Detect which cell encompasses the target text, then output its (x, y) center coordinate. 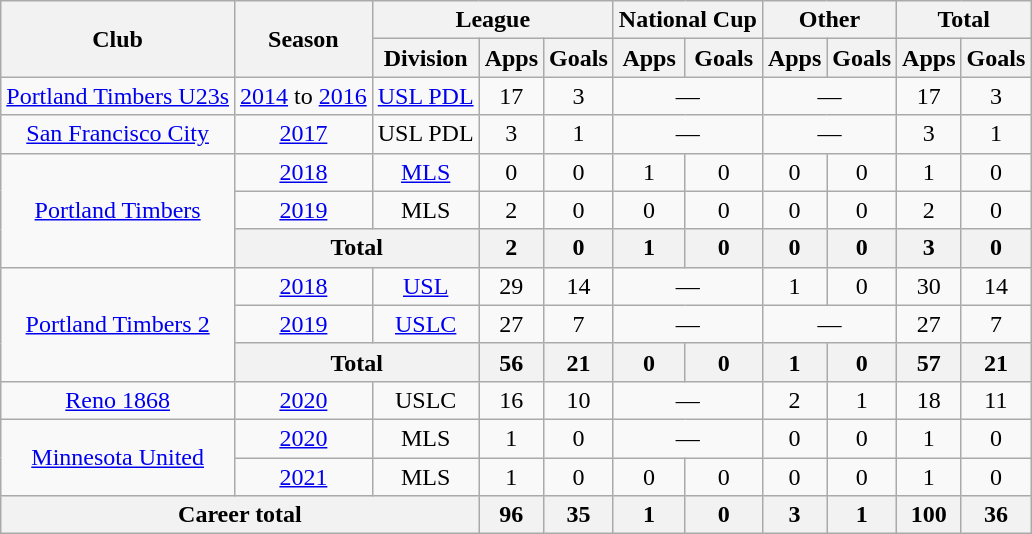
16 (511, 400)
29 (511, 286)
Portland Timbers 2 (118, 324)
Reno 1868 (118, 400)
36 (996, 515)
Division (426, 58)
Minnesota United (118, 457)
2017 (304, 134)
2021 (304, 477)
Season (304, 39)
San Francisco City (118, 134)
Club (118, 39)
96 (511, 515)
100 (929, 515)
35 (579, 515)
Portland Timbers U23s (118, 96)
USL (426, 286)
Career total (240, 515)
League (492, 20)
National Cup (688, 20)
57 (929, 362)
Portland Timbers (118, 210)
18 (929, 400)
2014 to 2016 (304, 96)
11 (996, 400)
10 (579, 400)
30 (929, 286)
56 (511, 362)
Other (829, 20)
